Detect which cell encompasses the target text, then output its (X, Y) center coordinate. 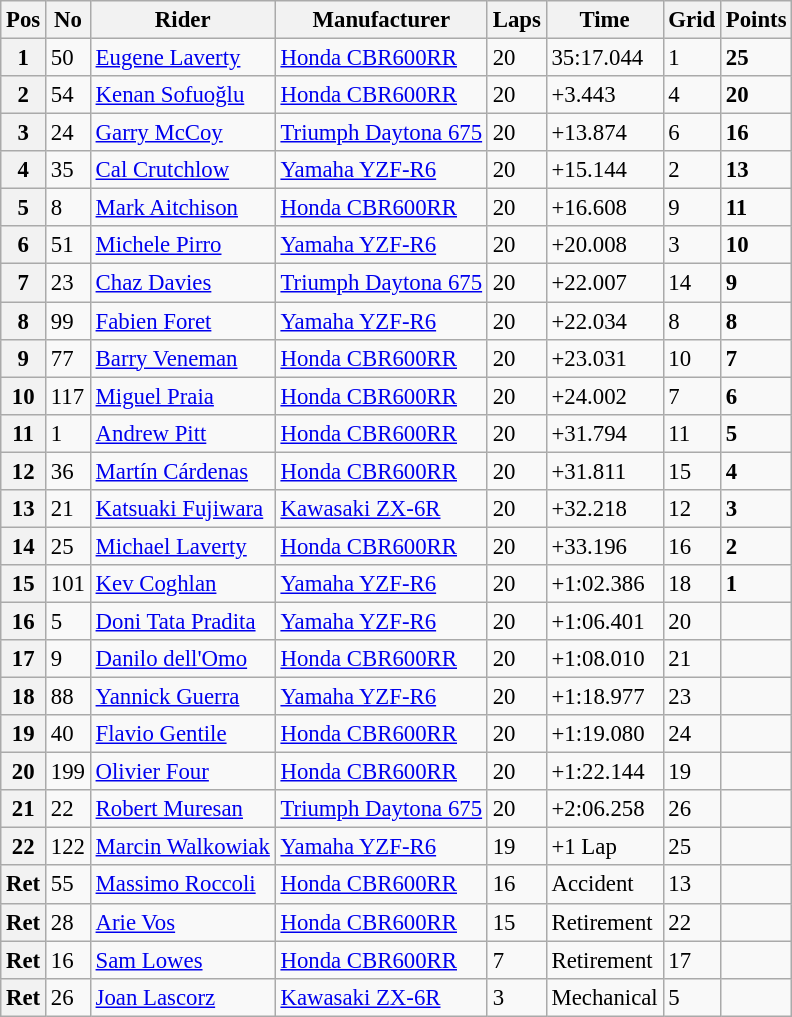
Rider (182, 20)
+3.443 (604, 95)
No (68, 20)
Garry McCoy (182, 133)
Kev Coghlan (182, 584)
+1:08.010 (604, 659)
+1:18.977 (604, 697)
+24.002 (604, 396)
77 (68, 358)
+1:22.144 (604, 772)
+33.196 (604, 546)
Barry Veneman (182, 358)
36 (68, 471)
Michael Laverty (182, 546)
99 (68, 321)
+15.144 (604, 170)
55 (68, 885)
40 (68, 734)
101 (68, 584)
Fabien Foret (182, 321)
199 (68, 772)
117 (68, 396)
Massimo Roccoli (182, 885)
Yannick Guerra (182, 697)
Sam Lowes (182, 960)
Laps (516, 20)
Time (604, 20)
Mechanical (604, 997)
+23.031 (604, 358)
Olivier Four (182, 772)
51 (68, 245)
Grid (692, 20)
Cal Crutchlow (182, 170)
Eugene Laverty (182, 58)
28 (68, 922)
Joan Lascorz (182, 997)
+31.794 (604, 433)
+1:06.401 (604, 621)
35:17.044 (604, 58)
Points (756, 20)
Miguel Praia (182, 396)
Martín Cárdenas (182, 471)
Marcin Walkowiak (182, 847)
88 (68, 697)
Danilo dell'Omo (182, 659)
+1:19.080 (604, 734)
+1:02.386 (604, 584)
+20.008 (604, 245)
+2:06.258 (604, 809)
122 (68, 847)
+22.034 (604, 321)
54 (68, 95)
Flavio Gentile (182, 734)
Doni Tata Pradita (182, 621)
Pos (24, 20)
35 (68, 170)
Manufacturer (381, 20)
+13.874 (604, 133)
Katsuaki Fujiwara (182, 509)
Kenan Sofuoğlu (182, 95)
Andrew Pitt (182, 433)
+1 Lap (604, 847)
+16.608 (604, 208)
Mark Aitchison (182, 208)
+31.811 (604, 471)
50 (68, 58)
Chaz Davies (182, 283)
+22.007 (604, 283)
Michele Pirro (182, 245)
Arie Vos (182, 922)
+32.218 (604, 509)
Robert Muresan (182, 809)
Accident (604, 885)
